Capture the cell that displays the provided text and extract its [x, y] central coordinate. 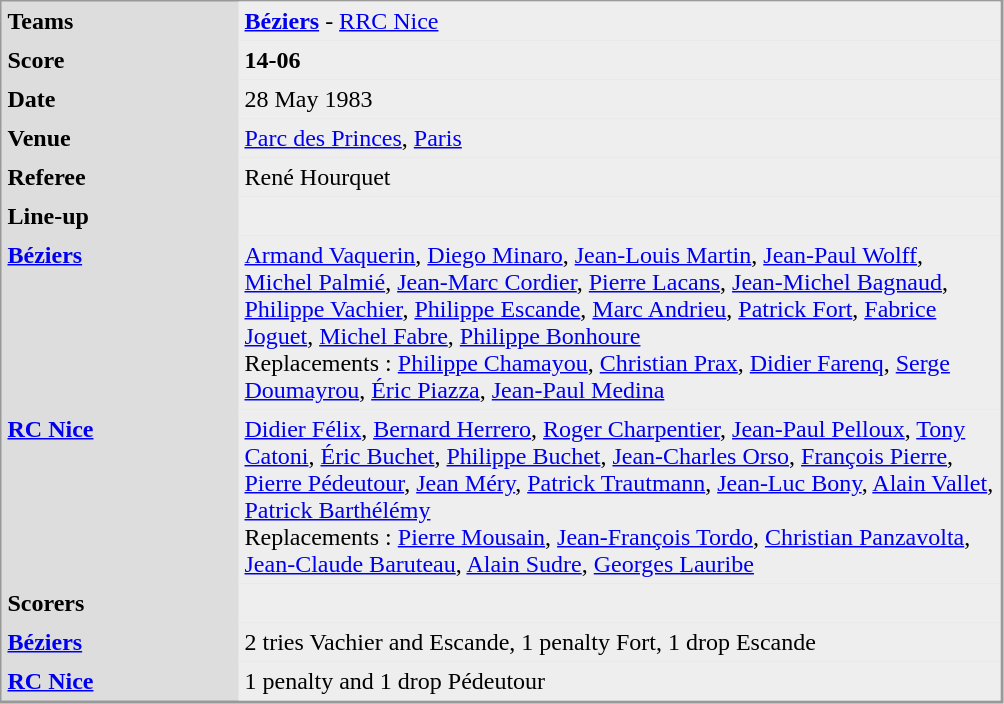
René Hourquet [619, 178]
28 May 1983 [619, 100]
Scorers [120, 604]
Date [120, 100]
14-06 [619, 60]
2 tries Vachier and Escande, 1 penalty Fort, 1 drop Escande [619, 642]
Teams [120, 22]
Béziers - RRC Nice [619, 22]
Line-up [120, 216]
1 penalty and 1 drop Pédeutour [619, 682]
Score [120, 60]
Referee [120, 178]
Parc des Princes, Paris [619, 138]
Venue [120, 138]
